Return [x, y] of the center of cell containing provided text 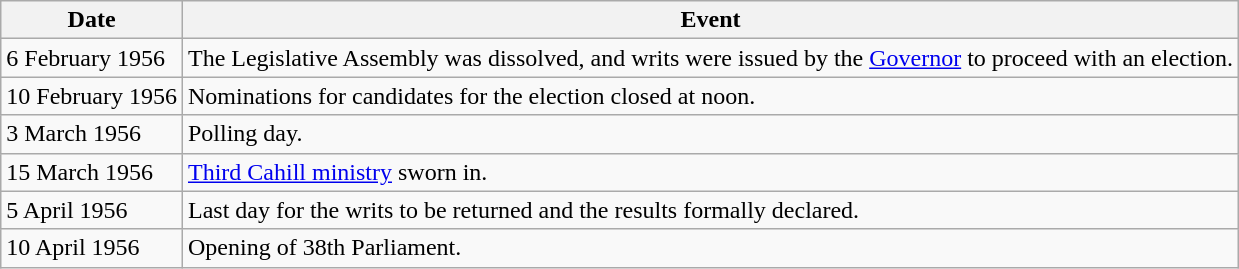
5 April 1956 [92, 210]
Nominations for candidates for the election closed at noon. [710, 96]
Date [92, 20]
3 March 1956 [92, 134]
Opening of 38th Parliament. [710, 248]
15 March 1956 [92, 172]
6 February 1956 [92, 58]
Polling day. [710, 134]
Last day for the writs to be returned and the results formally declared. [710, 210]
Event [710, 20]
The Legislative Assembly was dissolved, and writs were issued by the Governor to proceed with an election. [710, 58]
10 April 1956 [92, 248]
10 February 1956 [92, 96]
Third Cahill ministry sworn in. [710, 172]
